Find where the given text appears and provide that cell's center as (X, Y) coordinate. 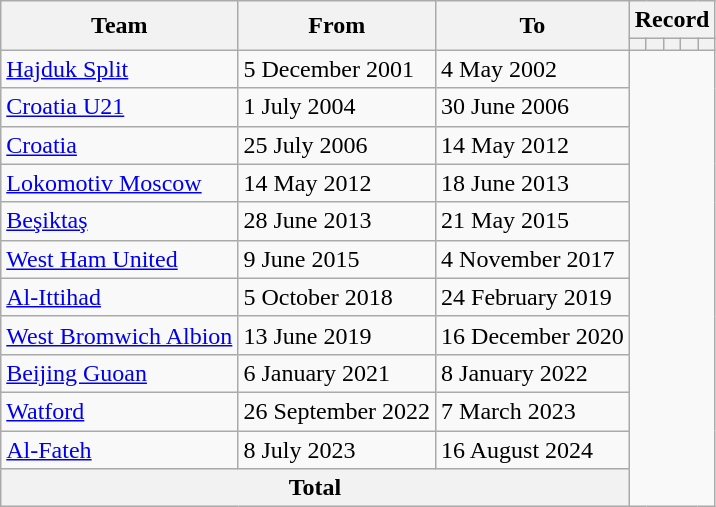
18 June 2013 (533, 183)
24 February 2019 (533, 297)
5 October 2018 (337, 297)
4 November 2017 (533, 259)
Al-Ittihad (120, 297)
Hajduk Split (120, 69)
From (337, 26)
Total (315, 488)
8 January 2022 (533, 373)
21 May 2015 (533, 221)
8 July 2023 (337, 449)
28 June 2013 (337, 221)
Croatia (120, 145)
Croatia U21 (120, 107)
13 June 2019 (337, 335)
Watford (120, 411)
5 December 2001 (337, 69)
Record (672, 20)
30 June 2006 (533, 107)
Lokomotiv Moscow (120, 183)
To (533, 26)
1 July 2004 (337, 107)
26 September 2022 (337, 411)
9 June 2015 (337, 259)
Beijing Guoan (120, 373)
West Bromwich Albion (120, 335)
West Ham United (120, 259)
Team (120, 26)
Al-Fateh (120, 449)
16 December 2020 (533, 335)
25 July 2006 (337, 145)
Beşiktaş (120, 221)
7 March 2023 (533, 411)
6 January 2021 (337, 373)
16 August 2024 (533, 449)
4 May 2002 (533, 69)
